Extract the [X, Y] coordinate from the center of the cell holding the provided text.  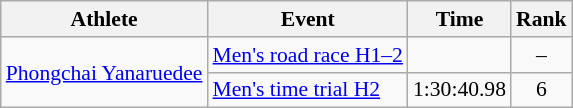
6 [542, 90]
Athlete [104, 19]
– [542, 55]
Phongchai Yanaruedee [104, 72]
Men's time trial H2 [308, 90]
Event [308, 19]
Rank [542, 19]
Men's road race H1–2 [308, 55]
Time [460, 19]
1:30:40.98 [460, 90]
